Scan for the cell matching the given text and deliver its (X, Y) coordinate at center. 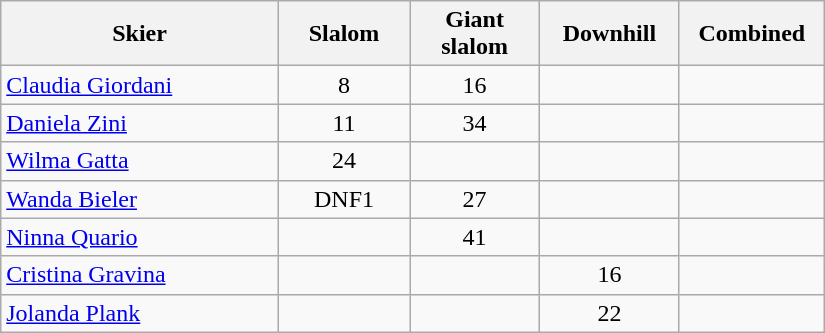
11 (344, 123)
34 (475, 123)
Giant slalom (475, 34)
Combined (752, 34)
24 (344, 161)
41 (475, 237)
Downhill (610, 34)
Jolanda Plank (140, 313)
Ninna Quario (140, 237)
Wanda Bieler (140, 199)
22 (610, 313)
Wilma Gatta (140, 161)
Slalom (344, 34)
27 (475, 199)
8 (344, 85)
DNF1 (344, 199)
Cristina Gravina (140, 275)
Daniela Zini (140, 123)
Claudia Giordani (140, 85)
Skier (140, 34)
